Find where the given text appears and provide that cell's center as (x, y) coordinate. 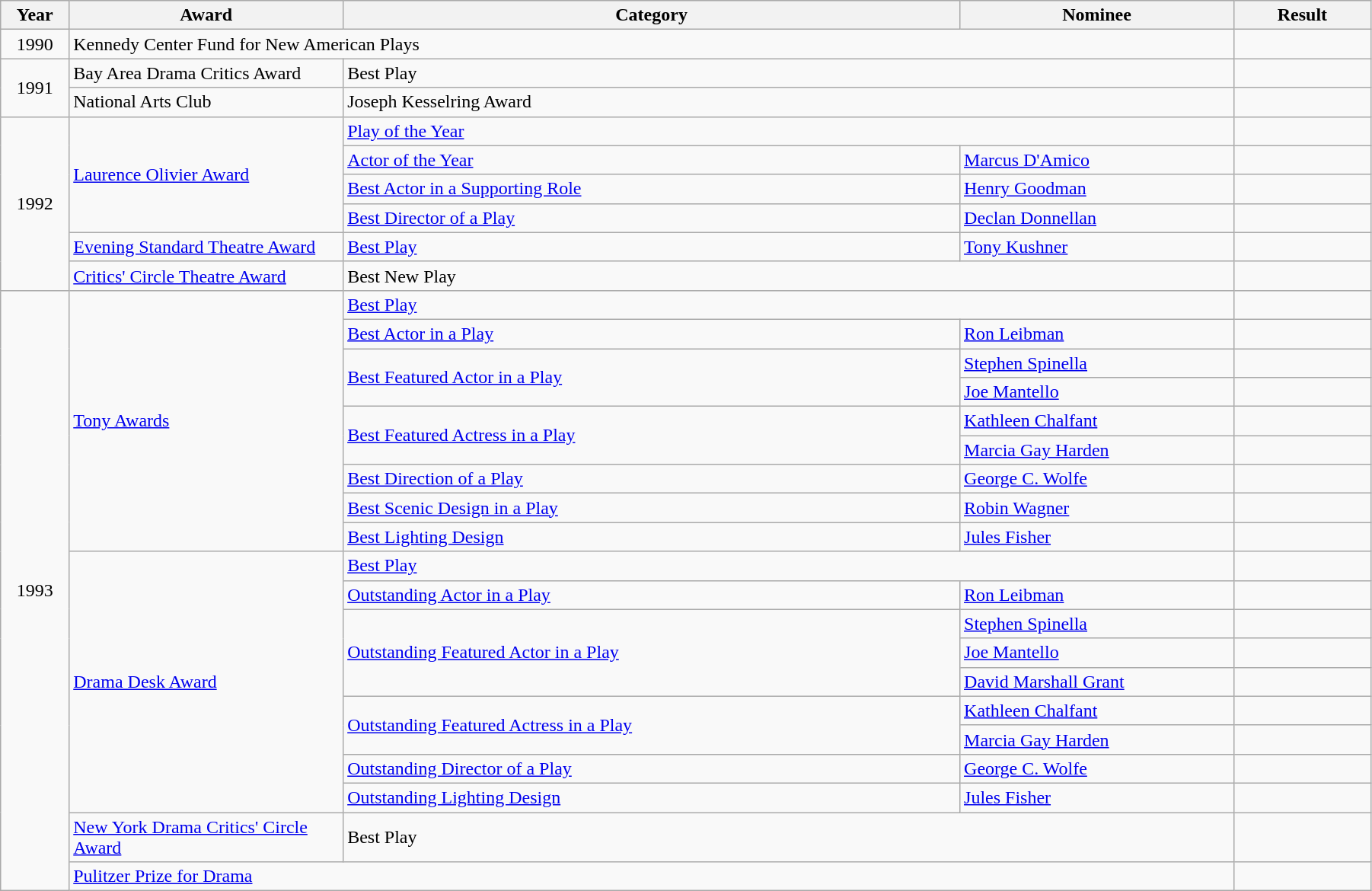
Best Actor in a Play (652, 334)
Robin Wagner (1097, 508)
Best Featured Actress in a Play (652, 436)
Laurence Olivier Award (206, 174)
Actor of the Year (652, 160)
David Marshall Grant (1097, 682)
Best Actor in a Supporting Role (652, 189)
Joseph Kesselring Award (789, 102)
Best New Play (789, 276)
1991 (35, 88)
Nominee (1097, 15)
Result (1302, 15)
Best Direction of a Play (652, 479)
Henry Goodman (1097, 189)
National Arts Club (206, 102)
Best Lighting Design (652, 537)
Best Director of a Play (652, 218)
Pulitzer Prize for Drama (652, 877)
Tony Kushner (1097, 247)
Best Scenic Design in a Play (652, 508)
1993 (35, 590)
Category (652, 15)
Evening Standard Theatre Award (206, 247)
Drama Desk Award (206, 682)
Critics' Circle Theatre Award (206, 276)
Outstanding Director of a Play (652, 768)
Tony Awards (206, 420)
Play of the Year (789, 131)
Outstanding Featured Actor in a Play (652, 653)
Outstanding Featured Actress in a Play (652, 725)
New York Drama Critics' Circle Award (206, 836)
Kennedy Center Fund for New American Plays (652, 44)
Declan Donnellan (1097, 218)
Outstanding Actor in a Play (652, 595)
Year (35, 15)
Bay Area Drama Critics Award (206, 73)
Award (206, 15)
Outstanding Lighting Design (652, 797)
1990 (35, 44)
Best Featured Actor in a Play (652, 378)
Marcus D'Amico (1097, 160)
1992 (35, 203)
